Detect which cell encompasses the target text, then output its (X, Y) center coordinate. 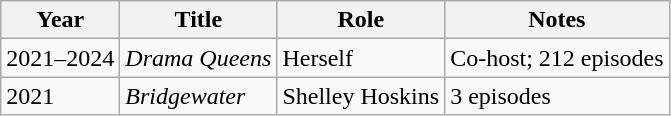
Notes (557, 20)
Title (198, 20)
Co-host; 212 episodes (557, 58)
2021 (60, 96)
Year (60, 20)
Role (361, 20)
3 episodes (557, 96)
Shelley Hoskins (361, 96)
Bridgewater (198, 96)
Herself (361, 58)
2021–2024 (60, 58)
Drama Queens (198, 58)
